Pinpoint the cell where the given text exists, returning its [x, y] midpoint coordinate. 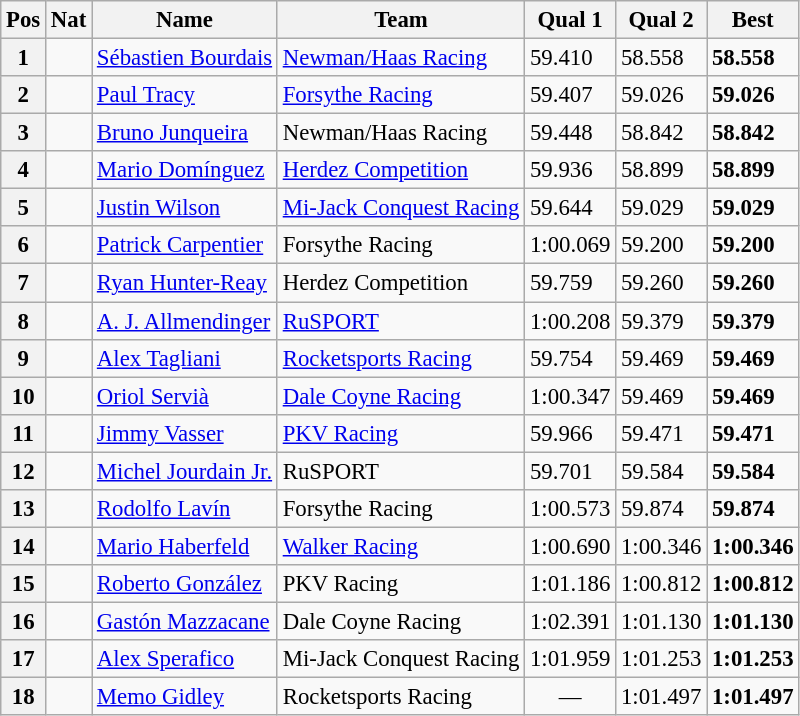
17 [24, 659]
Memo Gidley [185, 697]
Oriol Servià [185, 396]
1:01.959 [570, 659]
16 [24, 621]
59.701 [570, 471]
Mario Haberfeld [185, 546]
12 [24, 471]
1 [24, 58]
9 [24, 358]
Rodolfo Lavín [185, 509]
59.448 [570, 133]
Mario Domínguez [185, 170]
Sébastien Bourdais [185, 58]
Qual 2 [662, 20]
Alex Sperafico [185, 659]
13 [24, 509]
1:02.391 [570, 621]
1:00.690 [570, 546]
8 [24, 321]
4 [24, 170]
59.644 [570, 208]
14 [24, 546]
Gastón Mazzacane [185, 621]
Ryan Hunter-Reay [185, 283]
59.407 [570, 95]
Alex Tagliani [185, 358]
3 [24, 133]
1:01.186 [570, 584]
Patrick Carpentier [185, 245]
2 [24, 95]
1:00.069 [570, 245]
1:00.573 [570, 509]
Paul Tracy [185, 95]
59.754 [570, 358]
6 [24, 245]
11 [24, 433]
5 [24, 208]
Michel Jourdain Jr. [185, 471]
59.966 [570, 433]
Walker Racing [400, 546]
Name [185, 20]
Team [400, 20]
— [570, 697]
10 [24, 396]
59.936 [570, 170]
1:00.208 [570, 321]
Best [753, 20]
A. J. Allmendinger [185, 321]
59.759 [570, 283]
Roberto González [185, 584]
Pos [24, 20]
59.410 [570, 58]
15 [24, 584]
Jimmy Vasser [185, 433]
7 [24, 283]
Justin Wilson [185, 208]
Bruno Junqueira [185, 133]
Nat [69, 20]
18 [24, 697]
1:00.347 [570, 396]
Qual 1 [570, 20]
